Provide the [X, Y] coordinate of the cell's center where the given text is located.  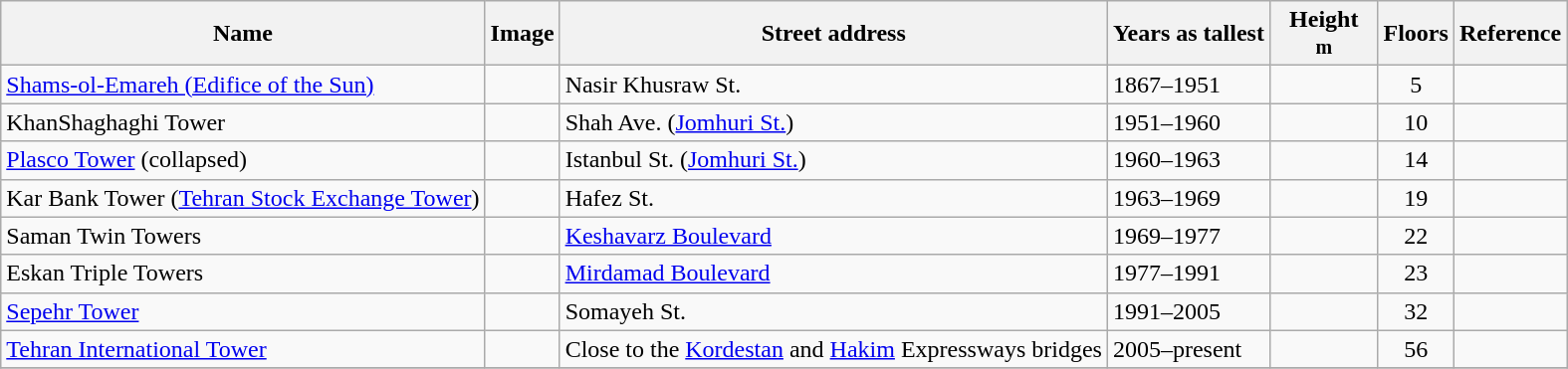
Plasco Tower (collapsed) [243, 160]
1969–1977 [1189, 236]
Tehran International Tower [243, 349]
32 [1416, 311]
5 [1416, 85]
10 [1416, 122]
22 [1416, 236]
19 [1416, 198]
1960–1963 [1189, 160]
2005–present [1189, 349]
Mirdamad Boulevard [833, 274]
23 [1416, 274]
1867–1951 [1189, 85]
1963–1969 [1189, 198]
Image [522, 34]
Name [243, 34]
Street address [833, 34]
1977–1991 [1189, 274]
Keshavarz Boulevard [833, 236]
Saman Twin Towers [243, 236]
Years as tallest [1189, 34]
KhanShaghaghi Tower [243, 122]
Reference [1509, 34]
Heightm [1324, 34]
Shams-ol-Emareh (Edifice of the Sun) [243, 85]
Eskan Triple Towers [243, 274]
Kar Bank Tower (Tehran Stock Exchange Tower) [243, 198]
Floors [1416, 34]
Somayeh St. [833, 311]
Sepehr Tower [243, 311]
Nasir Khusraw St. [833, 85]
1951–1960 [1189, 122]
Close to the Kordestan and Hakim Expressways bridges [833, 349]
Shah Ave. (Jomhuri St.) [833, 122]
1991–2005 [1189, 311]
Istanbul St. (Jomhuri St.) [833, 160]
56 [1416, 349]
Hafez St. [833, 198]
14 [1416, 160]
